From the cell containing the given text, extract its center point as [X, Y] coordinate. 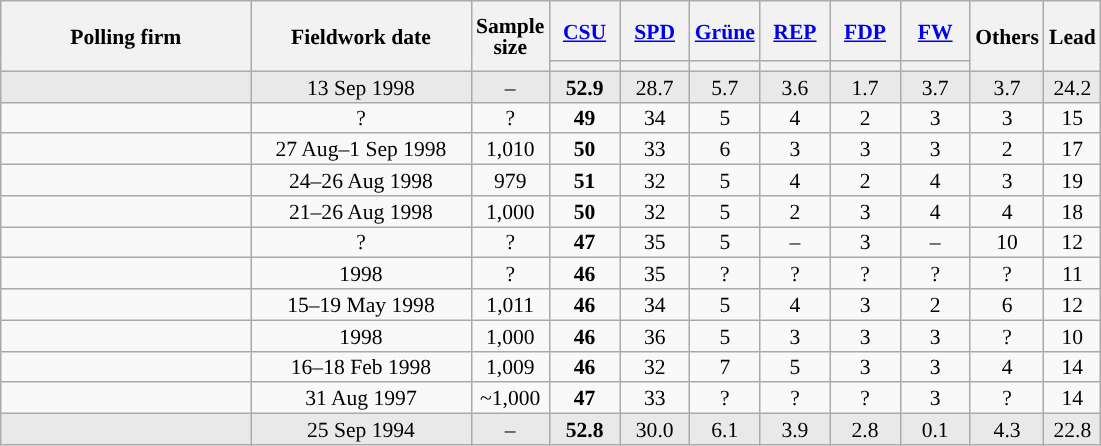
52.8 [584, 430]
5.7 [725, 86]
52.9 [584, 86]
979 [510, 180]
11 [1072, 274]
Fieldwork date [361, 36]
30.0 [655, 430]
15–19 May 1998 [361, 304]
27 Aug–1 Sep 1998 [361, 150]
FW [935, 31]
Others [1007, 36]
15 [1072, 118]
21–26 Aug 1998 [361, 212]
31 Aug 1997 [361, 398]
18 [1072, 212]
7 [725, 366]
~1,000 [510, 398]
1.7 [865, 86]
17 [1072, 150]
24.2 [1072, 86]
36 [655, 336]
24–26 Aug 1998 [361, 180]
1,011 [510, 304]
Grüne [725, 31]
REP [795, 31]
16–18 Feb 1998 [361, 366]
3.9 [795, 430]
Lead [1072, 36]
6.1 [725, 430]
CSU [584, 31]
28.7 [655, 86]
22.8 [1072, 430]
1,010 [510, 150]
25 Sep 1994 [361, 430]
Samplesize [510, 36]
4.3 [1007, 430]
1,009 [510, 366]
49 [584, 118]
Polling firm [126, 36]
SPD [655, 31]
0.1 [935, 430]
51 [584, 180]
19 [1072, 180]
13 Sep 1998 [361, 86]
3.6 [795, 86]
2.8 [865, 430]
FDP [865, 31]
